Determine the (X, Y) coordinate at the center of the cell enclosing the given text.  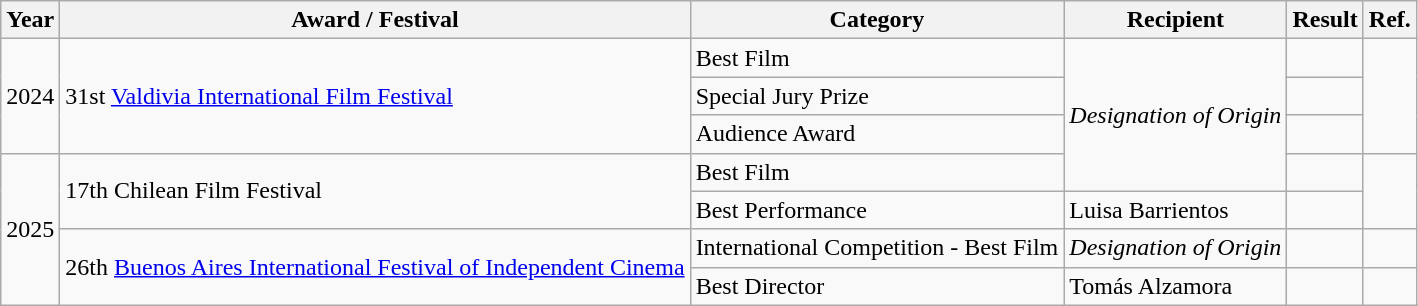
Ref. (1390, 20)
Best Performance (877, 210)
Award / Festival (375, 20)
2025 (30, 229)
Year (30, 20)
Audience Award (877, 134)
17th Chilean Film Festival (375, 191)
2024 (30, 96)
26th Buenos Aires International Festival of Independent Cinema (375, 267)
Special Jury Prize (877, 96)
Luisa Barrientos (1176, 210)
Tomás Alzamora (1176, 286)
International Competition - Best Film (877, 248)
Best Director (877, 286)
Category (877, 20)
Result (1325, 20)
31st Valdivia International Film Festival (375, 96)
Recipient (1176, 20)
